Determine the [X, Y] coordinate at the center of the cell enclosing the given text.  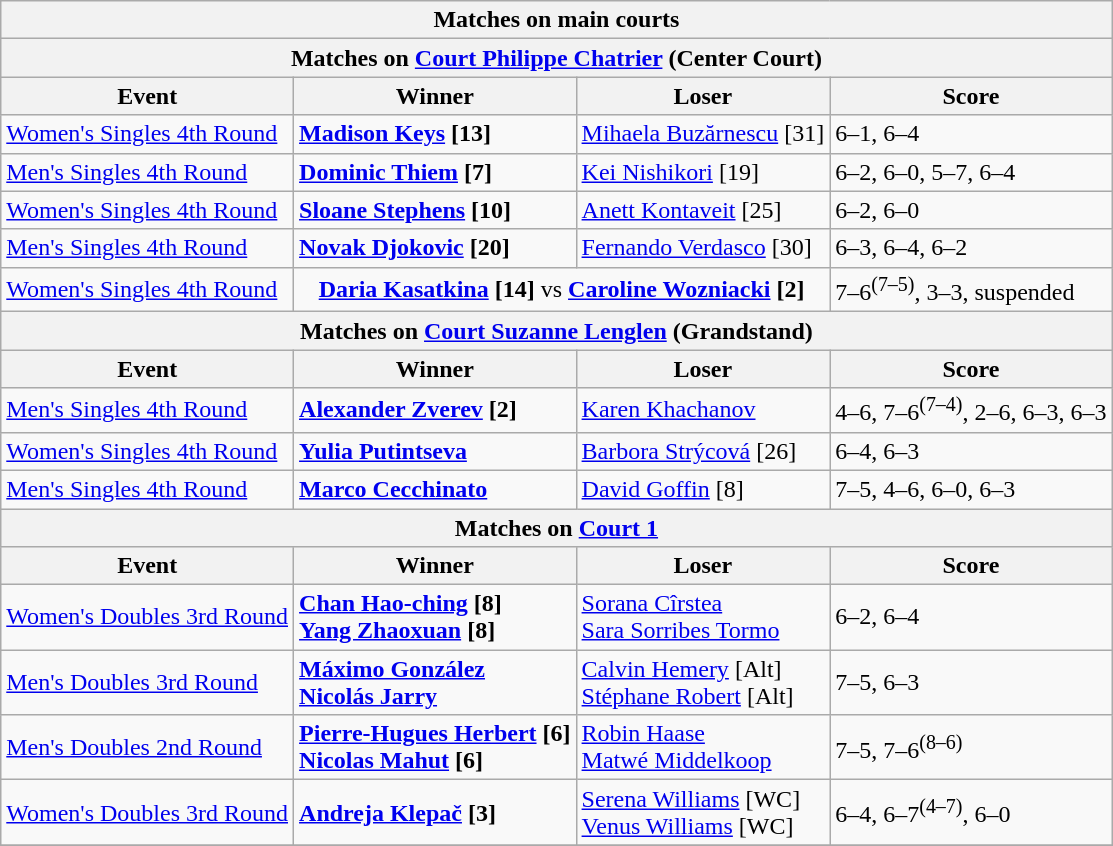
Madison Keys [13] [436, 134]
7–6(7–5), 3–3, suspended [971, 290]
Matches on Court Philippe Chatrier (Center Court) [556, 58]
Karen Khachanov [703, 410]
4–6, 7–6(7–4), 2–6, 6–3, 6–3 [971, 410]
7–5, 6–3 [971, 682]
6–4, 6–3 [971, 451]
7–5, 7–6(8–6) [971, 748]
6–3, 6–4, 6–2 [971, 248]
Matches on Court 1 [556, 528]
6–1, 6–4 [971, 134]
Andreja Klepač [3] [436, 812]
Fernando Verdasco [30] [703, 248]
Marco Cecchinato [436, 489]
Dominic Thiem [7] [436, 172]
Men's Doubles 3rd Round [148, 682]
Yulia Putintseva [436, 451]
Barbora Strýcová [26] [703, 451]
Pierre-Hugues Herbert [6] Nicolas Mahut [6] [436, 748]
6–2, 6–4 [971, 618]
7–5, 4–6, 6–0, 6–3 [971, 489]
Men's Doubles 2nd Round [148, 748]
Serena Williams [WC] Venus Williams [WC] [703, 812]
Chan Hao-ching [8] Yang Zhaoxuan [8] [436, 618]
Calvin Hemery [Alt] Stéphane Robert [Alt] [703, 682]
Sorana Cîrstea Sara Sorribes Tormo [703, 618]
Daria Kasatkina [14] vs Caroline Wozniacki [2] [562, 290]
Mihaela Buzărnescu [31] [703, 134]
6–2, 6–0, 5–7, 6–4 [971, 172]
Alexander Zverev [2] [436, 410]
6–4, 6–7(4–7), 6–0 [971, 812]
Matches on main courts [556, 20]
Máximo González Nicolás Jarry [436, 682]
Anett Kontaveit [25] [703, 210]
Matches on Court Suzanne Lenglen (Grandstand) [556, 331]
David Goffin [8] [703, 489]
Robin Haase Matwé Middelkoop [703, 748]
Kei Nishikori [19] [703, 172]
Sloane Stephens [10] [436, 210]
6–2, 6–0 [971, 210]
Novak Djokovic [20] [436, 248]
